Identify which cell holds the provided text, then report its (x, y) central coordinate. 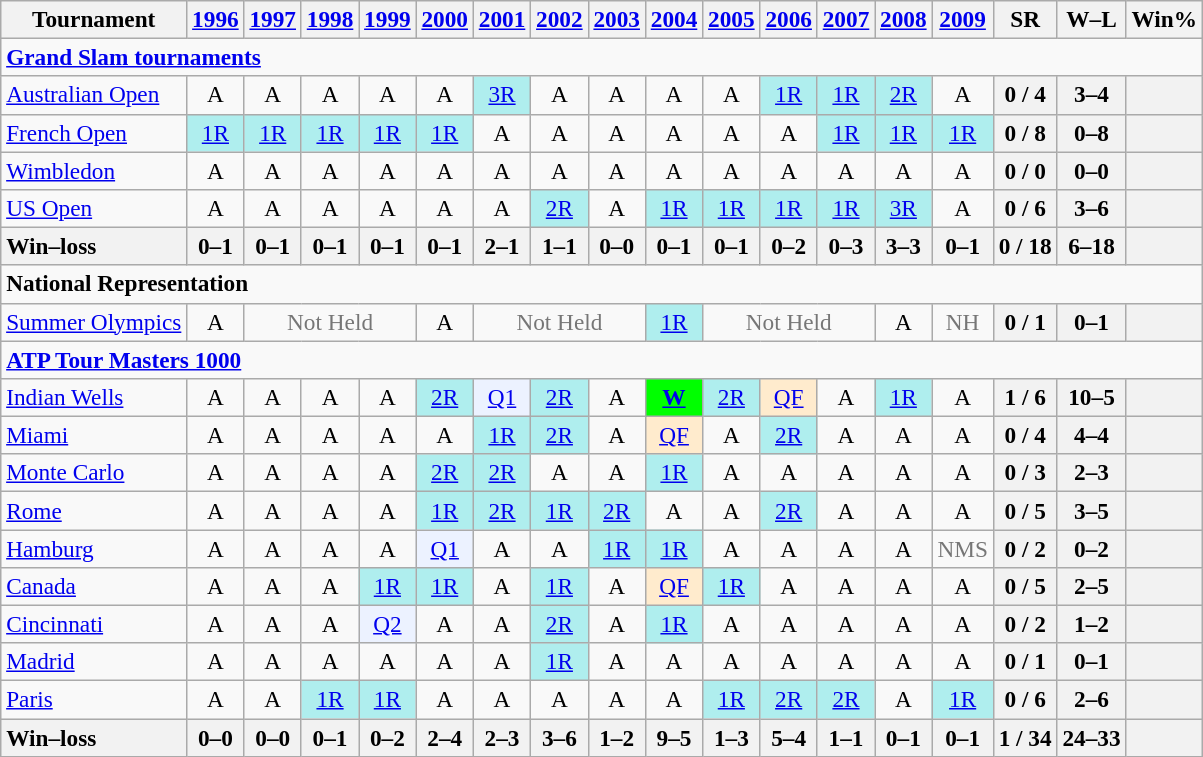
2006 (788, 19)
Paris (94, 699)
5–4 (788, 737)
Rome (94, 510)
10–5 (1092, 397)
Win% (1164, 19)
Australian Open (94, 95)
0–8 (1092, 133)
0 / 0 (1025, 170)
2005 (732, 19)
1 / 6 (1025, 397)
3–3 (904, 246)
Summer Olympics (94, 322)
Q2 (388, 624)
6–18 (1092, 246)
2002 (560, 19)
0 / 18 (1025, 246)
US Open (94, 208)
Monte Carlo (94, 473)
SR (1025, 19)
Madrid (94, 662)
W–L (1092, 19)
Grand Slam tournaments (602, 57)
3–5 (1092, 510)
French Open (94, 133)
W (674, 397)
2–1 (502, 246)
1997 (272, 19)
2–5 (1092, 586)
2001 (502, 19)
1998 (330, 19)
NH (962, 322)
Canada (94, 586)
2–6 (1092, 699)
4–4 (1092, 435)
9–5 (674, 737)
Tournament (94, 19)
National Representation (602, 284)
2000 (444, 19)
2007 (846, 19)
2–4 (444, 737)
0 / 3 (1025, 473)
2009 (962, 19)
1–3 (732, 737)
1996 (216, 19)
Indian Wells (94, 397)
ATP Tour Masters 1000 (602, 359)
2003 (616, 19)
2004 (674, 19)
Cincinnati (94, 624)
24–33 (1092, 737)
1999 (388, 19)
Wimbledon (94, 170)
0–3 (846, 246)
Hamburg (94, 548)
2008 (904, 19)
3–4 (1092, 95)
NMS (962, 548)
Miami (94, 435)
0 / 8 (1025, 133)
1 / 34 (1025, 737)
